Pinpoint the cell where the given text exists, returning its [x, y] midpoint coordinate. 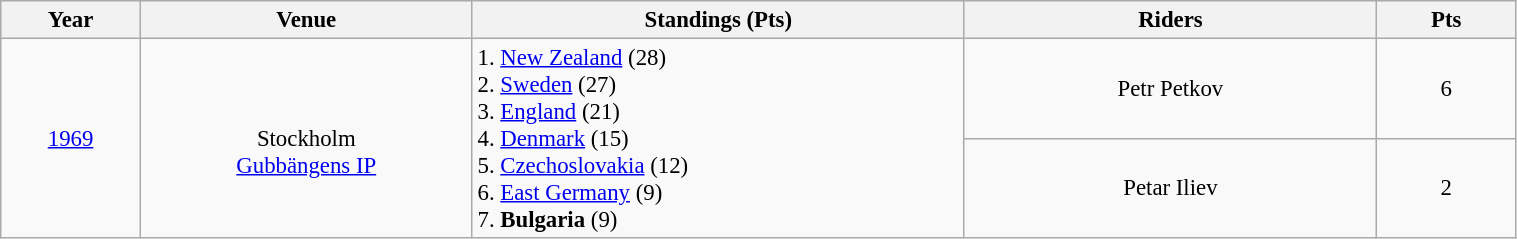
Petr Petkov [1170, 89]
1969 [71, 139]
1. New Zealand (28) 2. Sweden (27)3. England (21)4. Denmark (15)5. Czechoslovakia (12)6. East Germany (9)7. Bulgaria (9) [718, 139]
Pts [1446, 20]
Petar Iliev [1170, 188]
6 [1446, 89]
Year [71, 20]
Venue [306, 20]
Riders [1170, 20]
2 [1446, 188]
Standings (Pts) [718, 20]
StockholmGubbängens IP [306, 139]
